Output the (X, Y) coordinate of the center of the cell containing the given text.  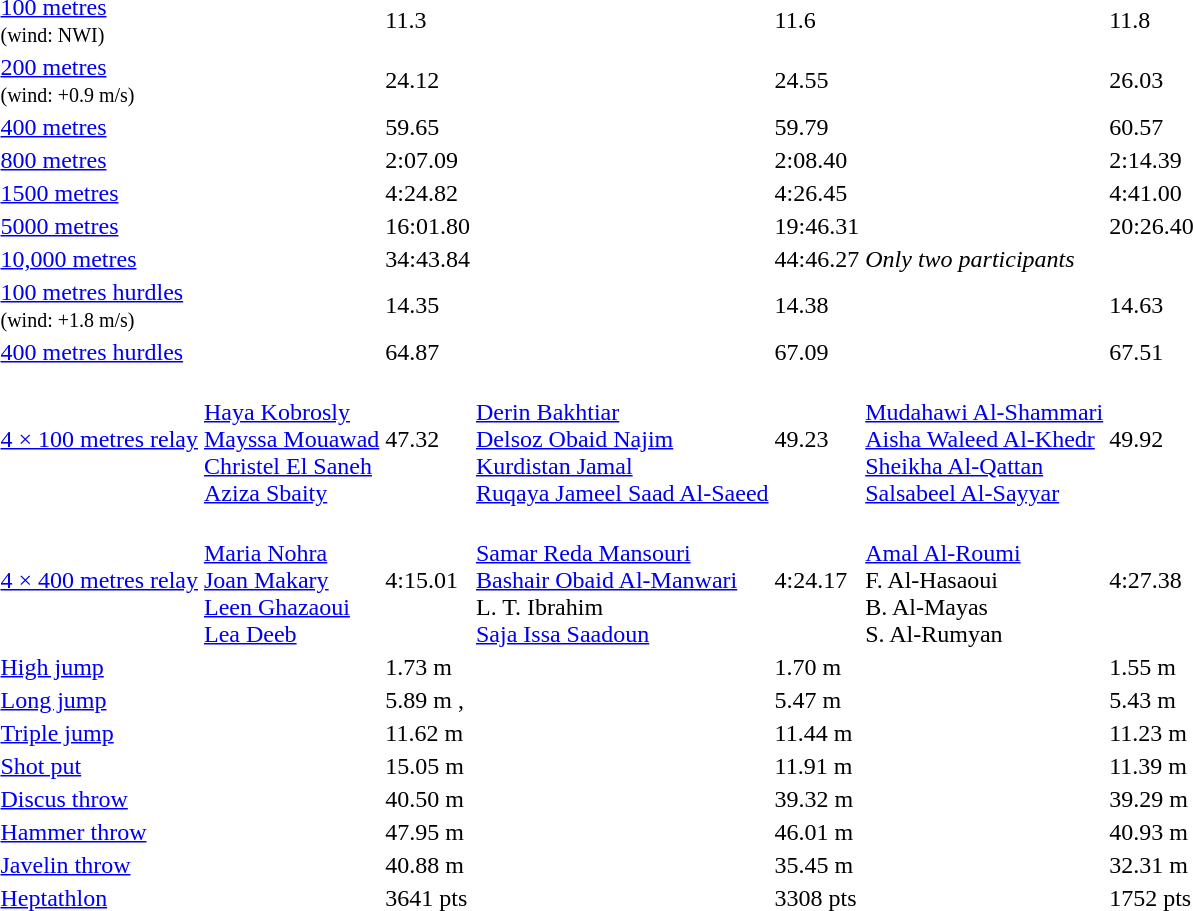
67.09 (817, 352)
2:07.09 (428, 160)
5.47 m (817, 700)
Maria NohraJoan MakaryLeen GhazaouiLea Deeb (291, 580)
39.32 m (817, 799)
16:01.80 (428, 226)
59.65 (428, 127)
Samar Reda MansouriBashair Obaid Al-ManwariL. T. IbrahimSaja Issa Saadoun (622, 580)
34:43.84 (428, 259)
Derin BakhtiarDelsoz Obaid NajimKurdistan JamalRuqaya Jameel Saad Al-Saeed (622, 439)
Mudahawi Al-ShammariAisha Waleed Al-KhedrSheikha Al-QattanSalsabeel Al-Sayyar (984, 439)
11.44 m (817, 733)
1.70 m (817, 667)
Amal Al-RoumiF. Al-HasaouiB. Al-MayasS. Al-Rumyan (984, 580)
4:26.45 (817, 193)
15.05 m (428, 766)
64.87 (428, 352)
59.79 (817, 127)
4:24.17 (817, 580)
11.91 m (817, 766)
4:15.01 (428, 580)
44:46.27 (817, 259)
40.50 m (428, 799)
14.35 (428, 306)
47.32 (428, 439)
5.89 m , (428, 700)
24.55 (817, 80)
47.95 m (428, 832)
49.23 (817, 439)
24.12 (428, 80)
40.88 m (428, 865)
11.62 m (428, 733)
2:08.40 (817, 160)
4:24.82 (428, 193)
46.01 m (817, 832)
35.45 m (817, 865)
19:46.31 (817, 226)
Haya KobroslyMayssa MouawadChristel El SanehAziza Sbaity (291, 439)
14.38 (817, 306)
1.73 m (428, 667)
